Return [X, Y] of the center of cell containing provided text 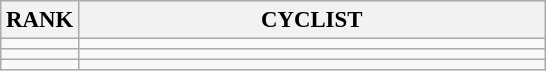
RANK [40, 20]
CYCLIST [312, 20]
